Detect which cell encompasses the target text, then output its [X, Y] center coordinate. 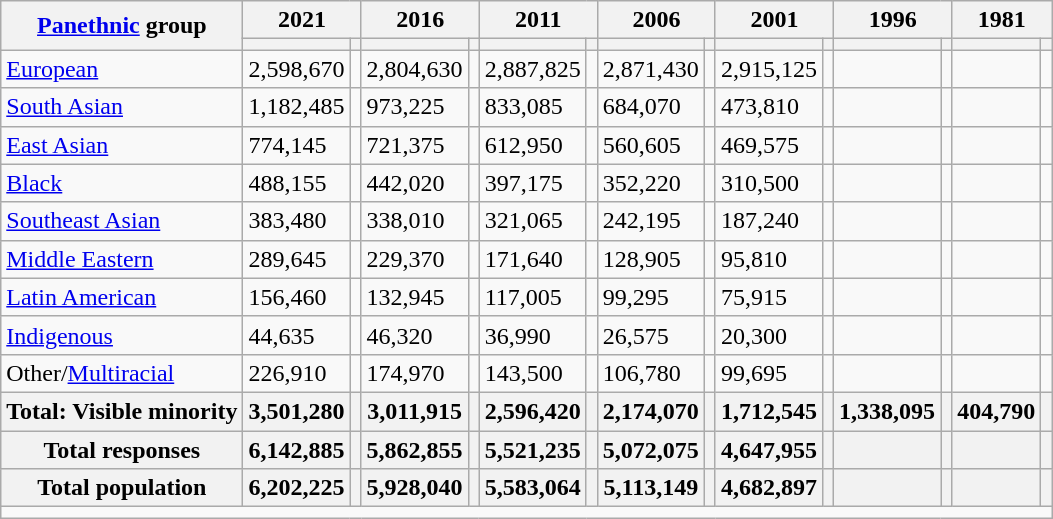
289,645 [296, 259]
2,887,825 [532, 69]
Latin American [122, 297]
560,605 [650, 145]
973,225 [414, 107]
1981 [1002, 20]
397,175 [532, 183]
South Asian [122, 107]
1,338,095 [888, 411]
721,375 [414, 145]
2,174,070 [650, 411]
Total: Visible minority [122, 411]
143,500 [532, 373]
Other/Multiracial [122, 373]
Indigenous [122, 335]
310,500 [768, 183]
2021 [302, 20]
2006 [656, 20]
Southeast Asian [122, 221]
833,085 [532, 107]
106,780 [650, 373]
612,950 [532, 145]
Total responses [122, 449]
European [122, 69]
684,070 [650, 107]
117,005 [532, 297]
2,871,430 [650, 69]
2001 [774, 20]
352,220 [650, 183]
229,370 [414, 259]
132,945 [414, 297]
3,501,280 [296, 411]
4,682,897 [768, 488]
226,910 [296, 373]
East Asian [122, 145]
2,596,420 [532, 411]
2011 [538, 20]
Total population [122, 488]
46,320 [414, 335]
383,480 [296, 221]
1,712,545 [768, 411]
3,011,915 [414, 411]
774,145 [296, 145]
1996 [893, 20]
20,300 [768, 335]
36,990 [532, 335]
99,695 [768, 373]
156,460 [296, 297]
99,295 [650, 297]
1,182,485 [296, 107]
469,575 [768, 145]
2,915,125 [768, 69]
6,202,225 [296, 488]
44,635 [296, 335]
Middle Eastern [122, 259]
5,583,064 [532, 488]
187,240 [768, 221]
128,905 [650, 259]
5,862,855 [414, 449]
6,142,885 [296, 449]
174,970 [414, 373]
171,640 [532, 259]
242,195 [650, 221]
95,810 [768, 259]
5,072,075 [650, 449]
321,065 [532, 221]
473,810 [768, 107]
2016 [420, 20]
5,521,235 [532, 449]
404,790 [996, 411]
4,647,955 [768, 449]
2,804,630 [414, 69]
488,155 [296, 183]
5,113,149 [650, 488]
75,915 [768, 297]
442,020 [414, 183]
2,598,670 [296, 69]
5,928,040 [414, 488]
338,010 [414, 221]
Black [122, 183]
26,575 [650, 335]
Panethnic group [122, 26]
